Extract the (X, Y) coordinate from the center of the cell holding the provided text.  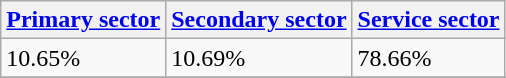
Secondary sector (259, 20)
Primary sector (84, 20)
78.66% (428, 58)
Service sector (428, 20)
10.69% (259, 58)
10.65% (84, 58)
